Return [X, Y] of the center of cell containing provided text 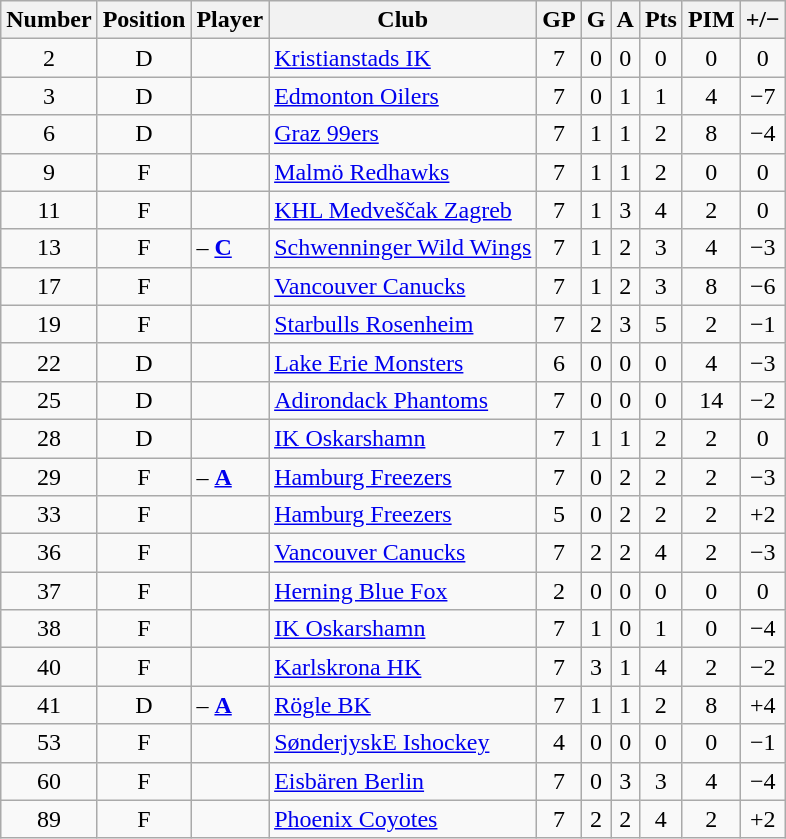
60 [49, 781]
KHL Medveščak Zagreb [403, 210]
17 [49, 286]
A [625, 20]
19 [49, 324]
Player [230, 20]
9 [49, 172]
+4 [762, 705]
40 [49, 667]
G [596, 20]
Pts [660, 20]
28 [49, 438]
Eisbären Berlin [403, 781]
Club [403, 20]
GP [559, 20]
Position [144, 20]
Edmonton Oilers [403, 96]
−6 [762, 286]
14 [711, 400]
Adirondack Phantoms [403, 400]
PIM [711, 20]
41 [49, 705]
SønderjyskE Ishockey [403, 743]
53 [49, 743]
22 [49, 362]
89 [49, 819]
13 [49, 248]
29 [49, 477]
11 [49, 210]
Karlskrona HK [403, 667]
Starbulls Rosenheim [403, 324]
36 [49, 553]
Number [49, 20]
+/− [762, 20]
Rögle BK [403, 705]
Herning Blue Fox [403, 591]
Lake Erie Monsters [403, 362]
38 [49, 629]
25 [49, 400]
37 [49, 591]
33 [49, 515]
– C [230, 248]
Phoenix Coyotes [403, 819]
Kristianstads IK [403, 58]
−7 [762, 96]
Schwenninger Wild Wings [403, 248]
Graz 99ers [403, 134]
Malmö Redhawks [403, 172]
